Scan for the cell matching the given text and deliver its (X, Y) coordinate at center. 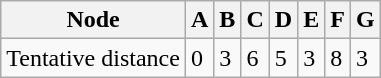
F (338, 20)
5 (283, 58)
B (228, 20)
A (199, 20)
D (283, 20)
6 (255, 58)
E (312, 20)
G (365, 20)
Node (94, 20)
C (255, 20)
Tentative distance (94, 58)
0 (199, 58)
8 (338, 58)
